For the text-containing cell, return its midpoint in [x, y] coordinate format. 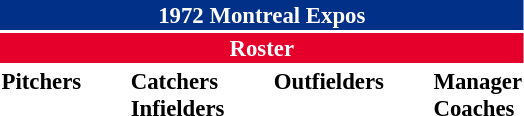
1972 Montreal Expos [262, 15]
Roster [262, 48]
